Return the [X, Y] coordinate for the center point of the cell that contains the specified text.  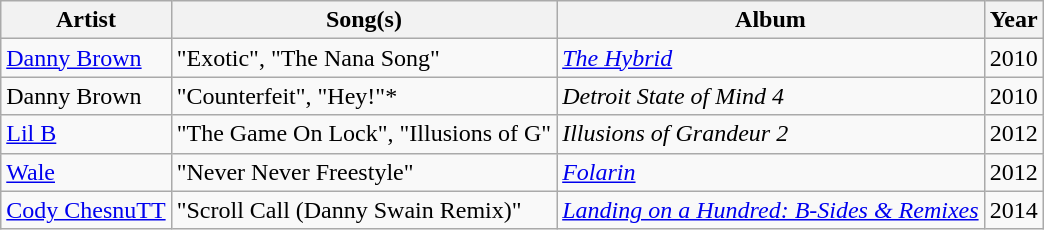
2014 [1014, 210]
"Exotic", "The Nana Song" [364, 58]
Song(s) [364, 20]
Folarin [770, 172]
Illusions of Grandeur 2 [770, 134]
"Counterfeit", "Hey!"* [364, 96]
Landing on a Hundred: B-Sides & Remixes [770, 210]
"Never Never Freestyle" [364, 172]
"Scroll Call (Danny Swain Remix)" [364, 210]
Lil B [86, 134]
Artist [86, 20]
Wale [86, 172]
Cody ChesnuTT [86, 210]
Year [1014, 20]
Album [770, 20]
"The Game On Lock", "Illusions of G" [364, 134]
Detroit State of Mind 4 [770, 96]
The Hybrid [770, 58]
